Search for the cell housing the specified text and yield its (x, y) center coordinate. 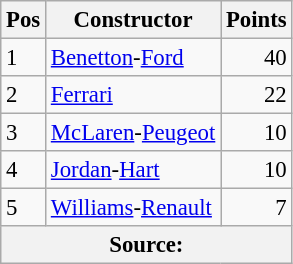
22 (256, 95)
Pos (24, 20)
Benetton-Ford (134, 58)
2 (24, 95)
7 (256, 208)
Constructor (134, 20)
Williams-Renault (134, 208)
1 (24, 58)
Source: (146, 245)
4 (24, 170)
3 (24, 133)
Ferrari (134, 95)
McLaren-Peugeot (134, 133)
Points (256, 20)
5 (24, 208)
40 (256, 58)
Jordan-Hart (134, 170)
